Locate the cell with the specified text and output its [x, y] center coordinate. 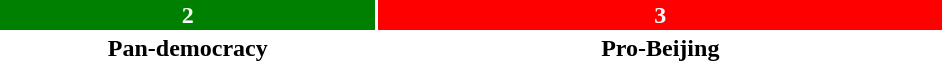
3 [660, 15]
2 [188, 15]
